For the text-containing cell, return its midpoint in [X, Y] coordinate format. 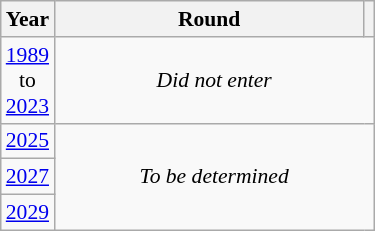
Year [28, 19]
2027 [28, 177]
Round [209, 19]
Did not enter [214, 80]
2025 [28, 141]
1989to2023 [28, 80]
2029 [28, 213]
To be determined [214, 176]
